Capture the cell that displays the provided text and extract its [x, y] central coordinate. 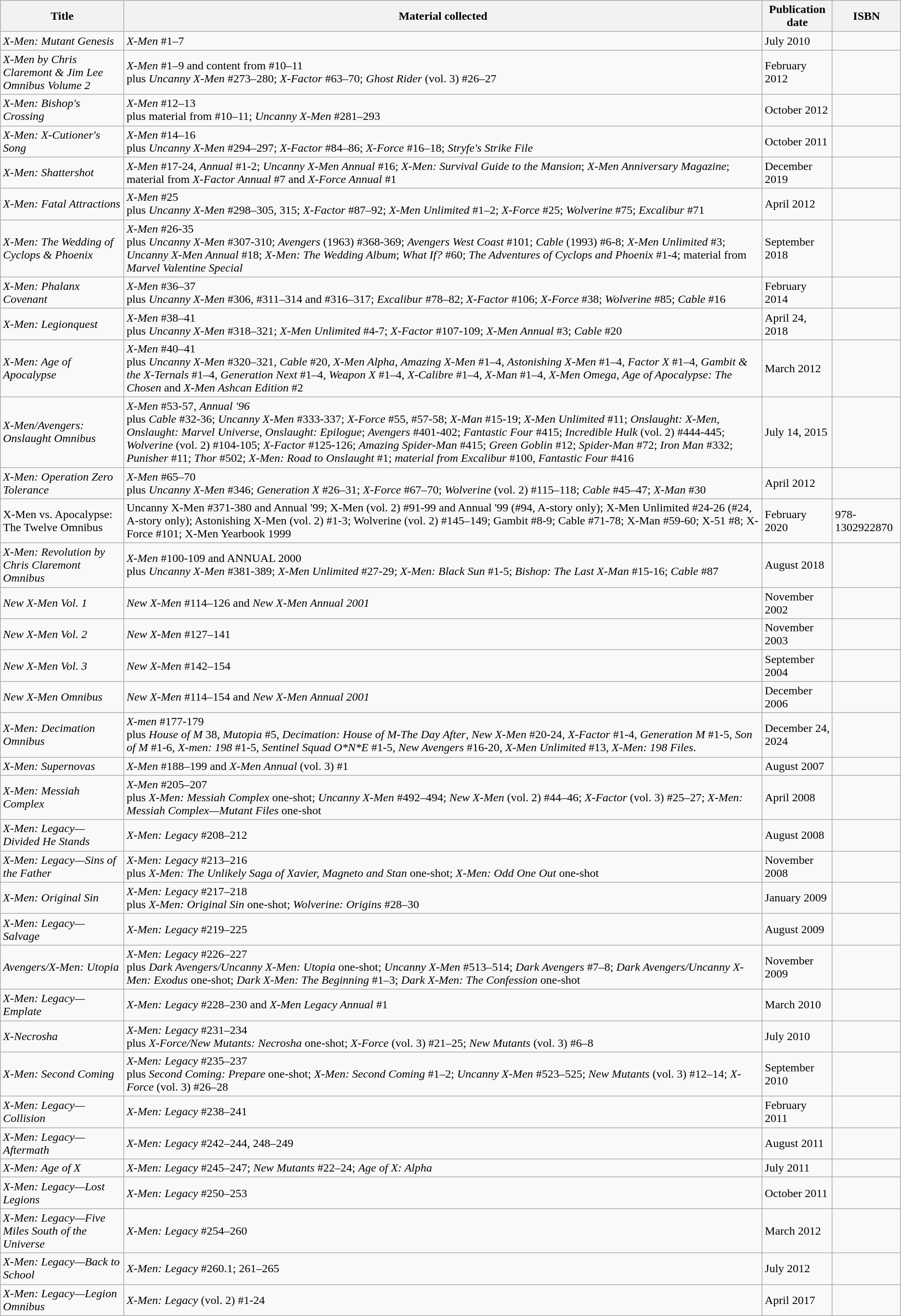
X-Men: Legacy—Divided He Stands [63, 835]
New X-Men Vol. 1 [63, 603]
April 2017 [798, 1300]
August 2008 [798, 835]
November 2003 [798, 635]
X-Men: Legacy #250–253 [443, 1193]
Avengers/X-Men: Utopia [63, 967]
X-Men: Legacy—Lost Legions [63, 1193]
X-Men #38–41plus Uncanny X-Men #318–321; X-Men Unlimited #4-7; X-Factor #107-109; X-Men Annual #3; Cable #20 [443, 324]
July 2012 [798, 1268]
February 2012 [798, 72]
September 2004 [798, 665]
September 2010 [798, 1074]
X-Men: Operation Zero Tolerance [63, 482]
December 24, 2024 [798, 735]
X-Men: Fatal Attractions [63, 204]
X-Men: Supernovas [63, 766]
ISBN [866, 16]
X-Men: Legacy #213–216plus X-Men: The Unlikely Saga of Xavier, Magneto and Stan one-shot; X-Men: Odd One Out one-shot [443, 867]
X-Men: Age of X [63, 1168]
X-Men: Legacy #260.1; 261–265 [443, 1268]
Publication date [798, 16]
978-1302922870 [866, 521]
X-Men #12–13plus material from #10–11; Uncanny X-Men #281–293 [443, 110]
X-Men #100-109 and ANNUAL 2000plus Uncanny X-Men #381-389; X-Men Unlimited #27-29; X-Men: Black Sun #1-5; Bishop: The Last X-Man #15-16; Cable #87 [443, 565]
X-Men: Legacy—Legion Omnibus [63, 1300]
X-Men #1–9 and content from #10–11plus Uncanny X-Men #273–280; X-Factor #63–70; Ghost Rider (vol. 3) #26–27 [443, 72]
X-Men: Legacy (vol. 2) #1-24 [443, 1300]
February 2011 [798, 1112]
New X-Men Vol. 2 [63, 635]
X-Men: Legacy—Sins of the Father [63, 867]
August 2018 [798, 565]
X-Men: The Wedding of Cyclops & Phoenix [63, 248]
X-Men: Legacy—Salvage [63, 929]
November 2009 [798, 967]
February 2014 [798, 293]
X-Men: Legacy #238–241 [443, 1112]
X-Men #14–16plus Uncanny X-Men #294–297; X-Factor #84–86; X-Force #16–18; Stryfe's Strike File [443, 142]
X-Men: Messiah Complex [63, 797]
X-Men: Decimation Omnibus [63, 735]
X-Men: Legacy #228–230 and X-Men Legacy Annual #1 [443, 1004]
X-Men: Legacy—Back to School [63, 1268]
X-Men: Legacy #208–212 [443, 835]
X-Men: Legacy—Aftermath [63, 1143]
New X-Men #142–154 [443, 665]
X-Men: Legacy—Collision [63, 1112]
X-Men #25plus Uncanny X-Men #298–305, 315; X-Factor #87–92; X-Men Unlimited #1–2; X-Force #25; Wolverine #75; Excalibur #71 [443, 204]
X-Men: Legacy #231–234plus X-Force/New Mutants: Necrosha one-shot; X-Force (vol. 3) #21–25; New Mutants (vol. 3) #6–8 [443, 1036]
X-Men: Legacy #242–244, 248–249 [443, 1143]
July 14, 2015 [798, 432]
X-Men: Legionquest [63, 324]
January 2009 [798, 898]
November 2008 [798, 867]
X-Men: Revolution by Chris Claremont Omnibus [63, 565]
New X-Men Omnibus [63, 697]
New X-Men #127–141 [443, 635]
August 2011 [798, 1143]
X-Men: Age of Apocalypse [63, 368]
X-Men: Phalanx Covenant [63, 293]
October 2012 [798, 110]
X-Men #188–199 and X-Men Annual (vol. 3) #1 [443, 766]
Material collected [443, 16]
X-Men: Legacy #217–218plus X-Men: Original Sin one-shot; Wolverine: Origins #28–30 [443, 898]
March 2010 [798, 1004]
X-Men: Legacy #219–225 [443, 929]
X-Men by Chris Claremont & Jim Lee Omnibus Volume 2 [63, 72]
X-Men: Bishop's Crossing [63, 110]
X-Men: Mutant Genesis [63, 41]
August 2007 [798, 766]
X-Necrosha [63, 1036]
X-Men: Legacy #254–260 [443, 1231]
August 2009 [798, 929]
April 24, 2018 [798, 324]
X-Men #65–70plus Uncanny X-Men #346; Generation X #26–31; X-Force #67–70; Wolverine (vol. 2) #115–118; Cable #45–47; X-Man #30 [443, 482]
Title [63, 16]
X-Men vs. Apocalypse: The Twelve Omnibus [63, 521]
February 2020 [798, 521]
X-Men #1–7 [443, 41]
X-Men: X-Cutioner's Song [63, 142]
December 2019 [798, 172]
July 2011 [798, 1168]
X-Men/Avengers: Onslaught Omnibus [63, 432]
New X-Men Vol. 3 [63, 665]
X-Men: Legacy #245–247; New Mutants #22–24; Age of X: Alpha [443, 1168]
December 2006 [798, 697]
X-Men: Legacy—Five Miles South of the Universe [63, 1231]
X-Men: Second Coming [63, 1074]
New X-Men #114–126 and New X-Men Annual 2001 [443, 603]
New X-Men #114–154 and New X-Men Annual 2001 [443, 697]
X-Men: Shattershot [63, 172]
X-Men: Original Sin [63, 898]
X-Men #36–37plus Uncanny X-Men #306, #311–314 and #316–317; Excalibur #78–82; X-Factor #106; X-Force #38; Wolverine #85; Cable #16 [443, 293]
April 2008 [798, 797]
September 2018 [798, 248]
X-Men: Legacy—Emplate [63, 1004]
November 2002 [798, 603]
